Output the [x, y] coordinate of the center of the cell containing the given text.  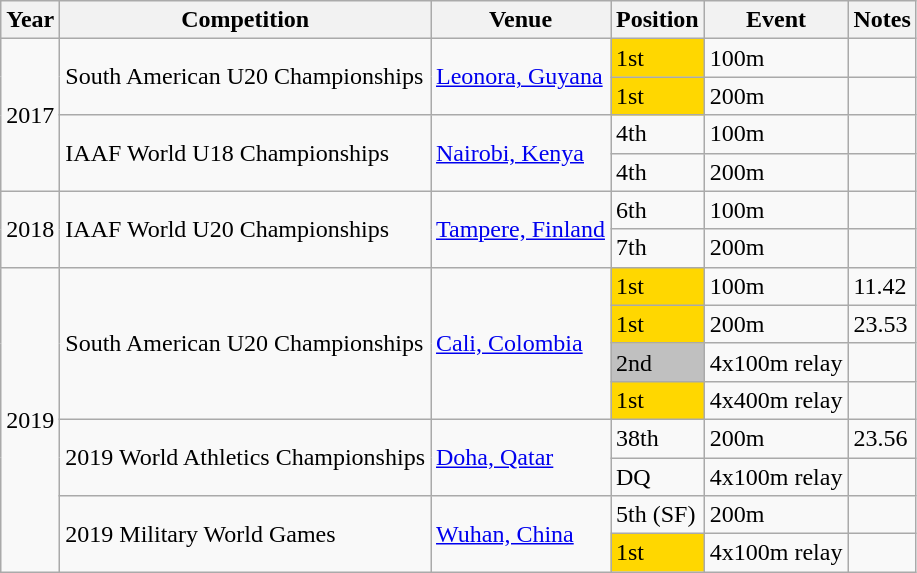
Position [657, 20]
IAAF World U18 Championships [246, 153]
Cali, Colombia [520, 343]
38th [657, 438]
2019 Military World Games [246, 534]
Notes [882, 20]
2nd [657, 362]
Leonora, Guyana [520, 77]
23.56 [882, 438]
5th (SF) [657, 515]
Year [30, 20]
Tampere, Finland [520, 229]
Doha, Qatar [520, 457]
6th [657, 210]
IAAF World U20 Championships [246, 229]
2019 [30, 419]
Wuhan, China [520, 534]
2019 World Athletics Championships [246, 457]
2017 [30, 115]
Event [776, 20]
DQ [657, 477]
2018 [30, 229]
Competition [246, 20]
11.42 [882, 286]
Nairobi, Kenya [520, 153]
Venue [520, 20]
4x400m relay [776, 400]
23.53 [882, 324]
7th [657, 248]
